Determine the (x, y) coordinate at the center of the cell enclosing the given text.  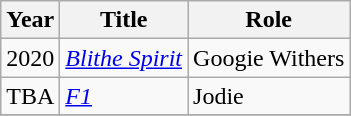
Year (30, 20)
Blithe Spirit (124, 58)
Role (269, 20)
Googie Withers (269, 58)
Title (124, 20)
2020 (30, 58)
F1 (124, 96)
TBA (30, 96)
Jodie (269, 96)
